Output the (X, Y) coordinate of the center of the cell containing the given text.  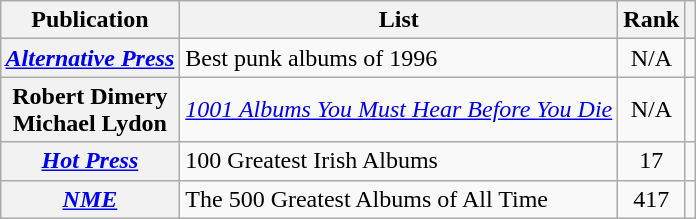
Alternative Press (90, 58)
List (399, 20)
17 (652, 161)
417 (652, 199)
100 Greatest Irish Albums (399, 161)
1001 Albums You Must Hear Before You Die (399, 110)
Hot Press (90, 161)
Robert DimeryMichael Lydon (90, 110)
Publication (90, 20)
The 500 Greatest Albums of All Time (399, 199)
Best punk albums of 1996 (399, 58)
NME (90, 199)
Rank (652, 20)
